Locate the cell with the specified text and output its (x, y) center coordinate. 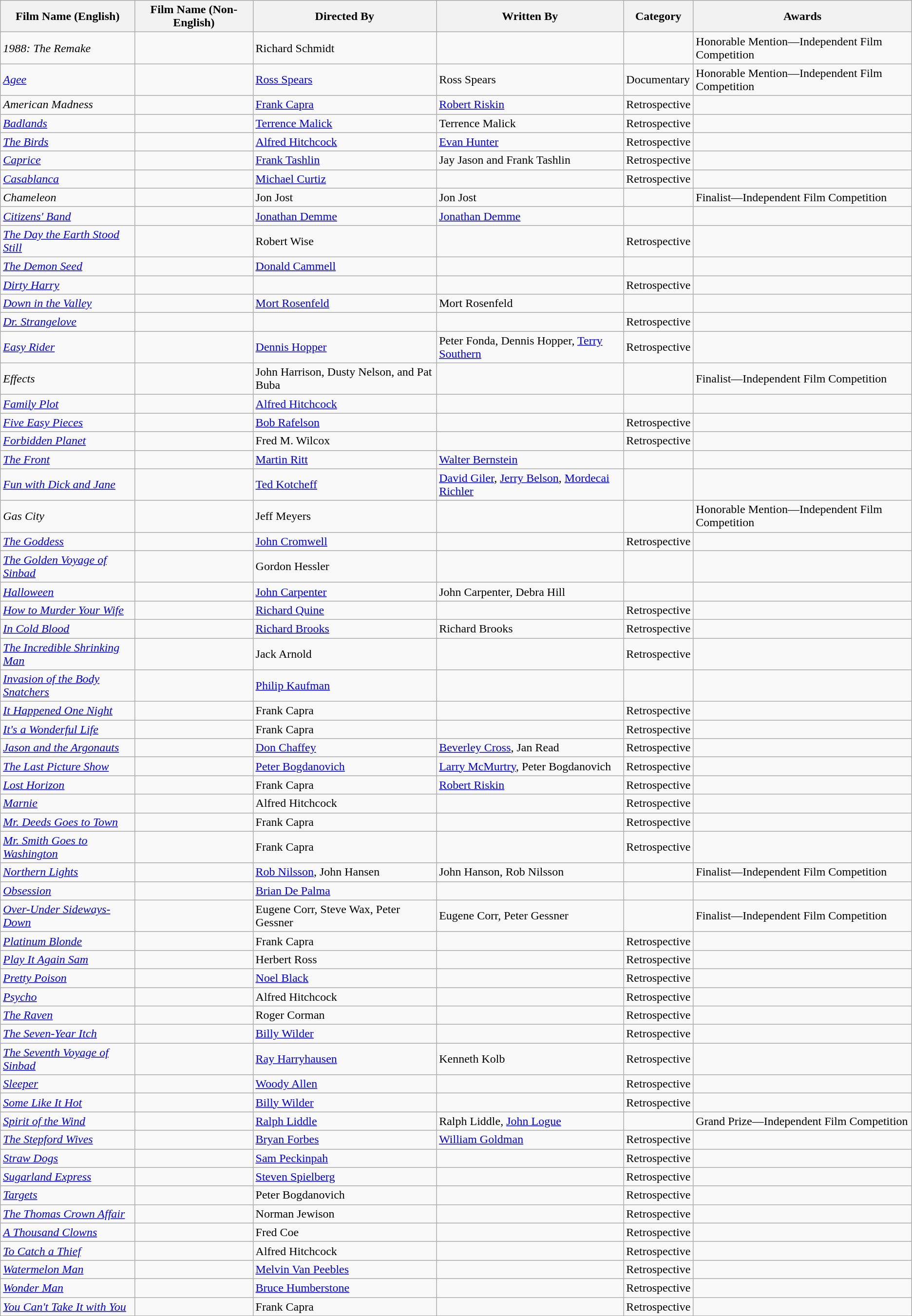
Halloween (68, 591)
Marnie (68, 803)
The Last Picture Show (68, 766)
Over-Under Sideways-Down (68, 916)
Film Name (English) (68, 17)
John Harrison, Dusty Nelson, and Pat Buba (345, 379)
Sam Peckinpah (345, 1158)
The Birds (68, 142)
Five Easy Pieces (68, 422)
Martin Ritt (345, 459)
Gas City (68, 516)
Psycho (68, 996)
Badlands (68, 123)
To Catch a Thief (68, 1251)
Caprice (68, 160)
Targets (68, 1195)
Melvin Van Peebles (345, 1269)
Directed By (345, 17)
The Incredible Shrinking Man (68, 654)
1988: The Remake (68, 48)
Ted Kotcheff (345, 484)
Some Like It Hot (68, 1103)
Bryan Forbes (345, 1140)
Beverley Cross, Jan Read (530, 748)
Evan Hunter (530, 142)
The Thomas Crown Affair (68, 1214)
Dr. Strangelove (68, 322)
A Thousand Clowns (68, 1232)
Category (659, 17)
American Madness (68, 105)
How to Murder Your Wife (68, 610)
Jason and the Argonauts (68, 748)
The Front (68, 459)
Michael Curtiz (345, 179)
Fred M. Wilcox (345, 441)
Lost Horizon (68, 785)
Bruce Humberstone (345, 1288)
John Carpenter (345, 591)
John Cromwell (345, 541)
Jay Jason and Frank Tashlin (530, 160)
Family Plot (68, 404)
Sleeper (68, 1084)
Don Chaffey (345, 748)
Straw Dogs (68, 1158)
Dennis Hopper (345, 347)
Mr. Smith Goes to Washington (68, 847)
Norman Jewison (345, 1214)
Kenneth Kolb (530, 1059)
You Can't Take It with You (68, 1306)
Fred Coe (345, 1232)
Frank Tashlin (345, 160)
Gordon Hessler (345, 566)
Obsession (68, 891)
Brian De Palma (345, 891)
Wonder Man (68, 1288)
Northern Lights (68, 872)
Platinum Blonde (68, 941)
Documentary (659, 80)
David Giler, Jerry Belson, Mordecai Richler (530, 484)
Mr. Deeds Goes to Town (68, 822)
Bob Rafelson (345, 422)
Jeff Meyers (345, 516)
Larry McMurtry, Peter Bogdanovich (530, 766)
Watermelon Man (68, 1269)
The Day the Earth Stood Still (68, 241)
Pretty Poison (68, 978)
Richard Quine (345, 610)
Richard Schmidt (345, 48)
Walter Bernstein (530, 459)
Invasion of the Body Snatchers (68, 686)
Spirit of the Wind (68, 1121)
It Happened One Night (68, 711)
The Seventh Voyage of Sinbad (68, 1059)
Peter Fonda, Dennis Hopper, Terry Southern (530, 347)
Chameleon (68, 197)
Woody Allen (345, 1084)
Steven Spielberg (345, 1177)
The Demon Seed (68, 266)
Ray Harryhausen (345, 1059)
Effects (68, 379)
Written By (530, 17)
Robert Wise (345, 241)
Noel Black (345, 978)
The Goddess (68, 541)
Casablanca (68, 179)
Philip Kaufman (345, 686)
Eugene Corr, Peter Gessner (530, 916)
Donald Cammell (345, 266)
It's a Wonderful Life (68, 729)
Roger Corman (345, 1015)
Jack Arnold (345, 654)
John Hanson, Rob Nilsson (530, 872)
Forbidden Planet (68, 441)
Herbert Ross (345, 959)
Sugarland Express (68, 1177)
Grand Prize—Independent Film Competition (802, 1121)
Awards (802, 17)
Play It Again Sam (68, 959)
Dirty Harry (68, 285)
Easy Rider (68, 347)
The Raven (68, 1015)
The Seven-Year Itch (68, 1034)
Ralph Liddle, John Logue (530, 1121)
Down in the Valley (68, 304)
Eugene Corr, Steve Wax, Peter Gessner (345, 916)
John Carpenter, Debra Hill (530, 591)
The Golden Voyage of Sinbad (68, 566)
Film Name (Non-English) (194, 17)
Rob Nilsson, John Hansen (345, 872)
The Stepford Wives (68, 1140)
Citizens' Band (68, 216)
Fun with Dick and Jane (68, 484)
Ralph Liddle (345, 1121)
In Cold Blood (68, 629)
William Goldman (530, 1140)
Agee (68, 80)
